Scan for the cell matching the given text and deliver its [x, y] coordinate at center. 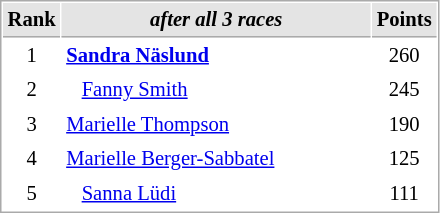
Fanny Smith [216, 90]
125 [404, 158]
Rank [32, 20]
260 [404, 56]
3 [32, 124]
245 [404, 90]
Marielle Berger-Sabbatel [216, 158]
4 [32, 158]
Sanna Lüdi [216, 194]
111 [404, 194]
Points [404, 20]
Sandra Näslund [216, 56]
190 [404, 124]
5 [32, 194]
2 [32, 90]
1 [32, 56]
after all 3 races [216, 20]
Marielle Thompson [216, 124]
